Search for the cell housing the specified text and yield its (x, y) center coordinate. 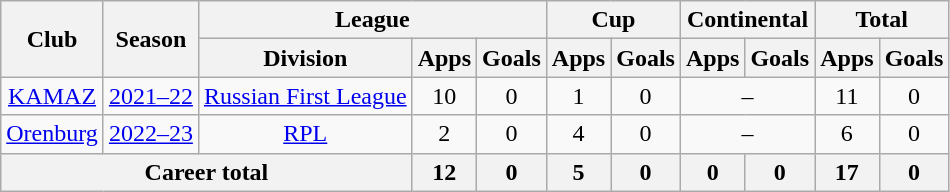
17 (847, 172)
Total (882, 20)
Russian First League (305, 96)
Orenburg (52, 134)
Career total (206, 172)
League (372, 20)
4 (578, 134)
Cup (613, 20)
5 (578, 172)
2 (444, 134)
6 (847, 134)
Club (52, 39)
11 (847, 96)
Season (150, 39)
Continental (747, 20)
RPL (305, 134)
10 (444, 96)
1 (578, 96)
2021–22 (150, 96)
KAMAZ (52, 96)
12 (444, 172)
2022–23 (150, 134)
Division (305, 58)
